Detect which cell encompasses the target text, then output its [X, Y] center coordinate. 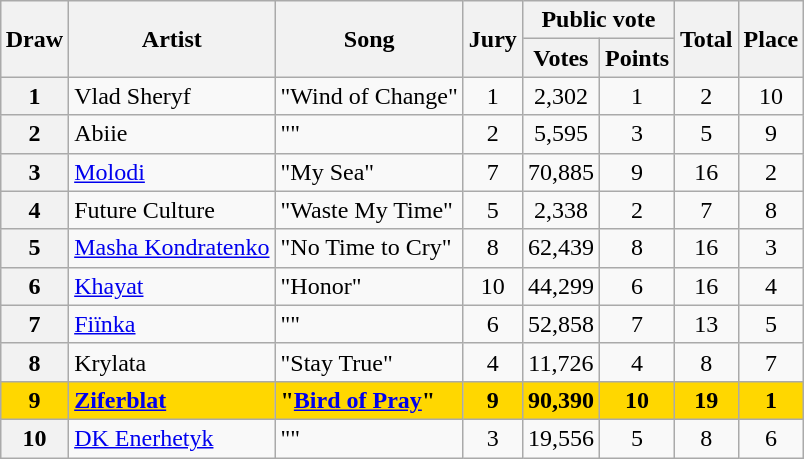
44,299 [560, 286]
Ziferblat [172, 400]
Krylata [172, 362]
19 [707, 400]
Khayat [172, 286]
"Honor" [369, 286]
Abiie [172, 134]
52,858 [560, 324]
13 [707, 324]
"Waste My Time" [369, 210]
DK Enerhetyk [172, 438]
"Stay True" [369, 362]
19,556 [560, 438]
2,338 [560, 210]
Artist [172, 39]
90,390 [560, 400]
Public vote [598, 20]
5,595 [560, 134]
Fiїnka [172, 324]
"No Time to Cry" [369, 248]
Points [636, 58]
Total [707, 39]
"Bird of Pray" [369, 400]
"My Sea" [369, 172]
Draw [34, 39]
Masha Kondratenko [172, 248]
Place [771, 39]
"Wind of Change" [369, 96]
Votes [560, 58]
11,726 [560, 362]
2,302 [560, 96]
70,885 [560, 172]
Jury [492, 39]
Future Culture [172, 210]
Vlad Sheryf [172, 96]
Song [369, 39]
Molodi [172, 172]
62,439 [560, 248]
